Search for the cell housing the specified text and yield its (x, y) center coordinate. 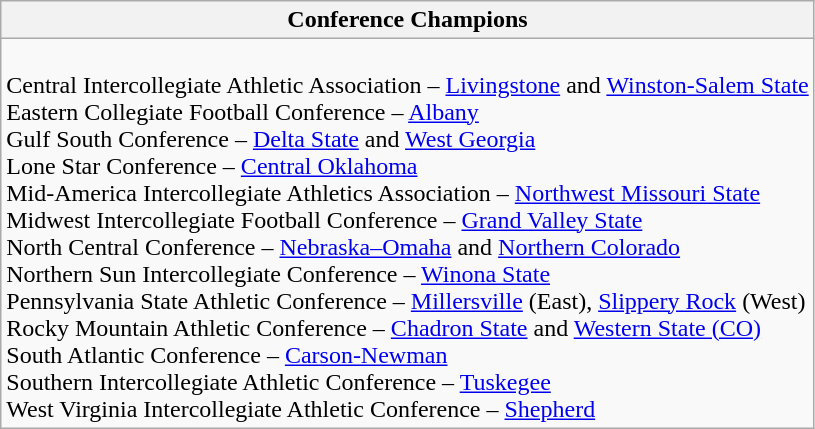
Conference Champions (408, 20)
